Pinpoint the cell where the given text exists, returning its [x, y] midpoint coordinate. 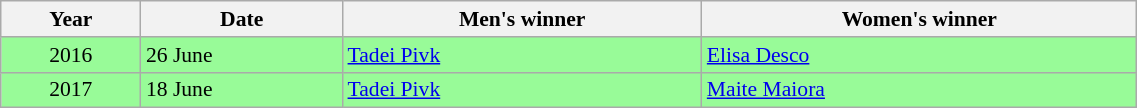
Men's winner [522, 19]
Women's winner [920, 19]
Maite Maiora [920, 90]
2016 [71, 55]
Year [71, 19]
26 June [242, 55]
2017 [71, 90]
Elisa Desco [920, 55]
18 June [242, 90]
Date [242, 19]
